Determine the [X, Y] coordinate at the center of the cell enclosing the given text.  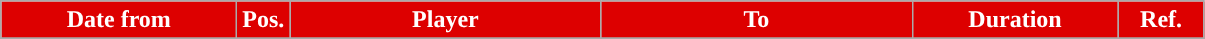
Ref. [1161, 20]
Date from [119, 20]
Duration [1015, 20]
To [756, 20]
Player [446, 20]
Pos. [264, 20]
